Return the [X, Y] coordinate for the center point of the cell that contains the specified text.  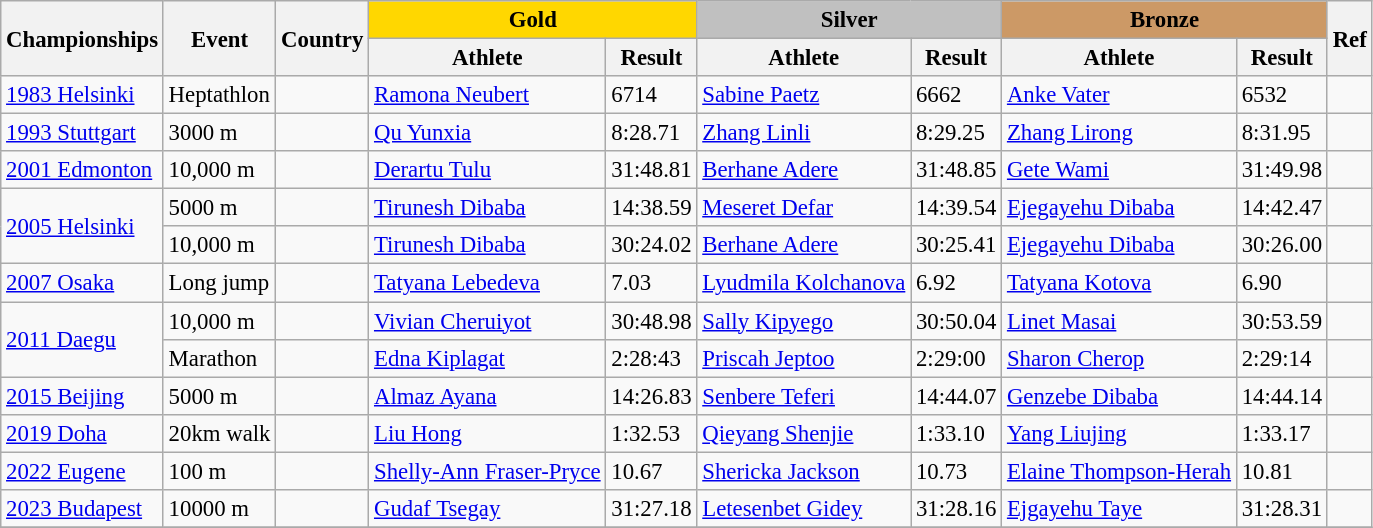
2007 Osaka [82, 283]
Elaine Thompson-Herah [1120, 471]
30:25.41 [956, 245]
Almaz Ayana [488, 396]
10000 m [219, 509]
2019 Doha [82, 433]
1:32.53 [652, 433]
Gete Wami [1120, 170]
30:48.98 [652, 321]
14:26.83 [652, 396]
Tatyana Kotova [1120, 283]
Vivian Cheruiyot [488, 321]
Zhang Lirong [1120, 133]
Letesenbet Gidey [804, 509]
6532 [1282, 95]
31:27.18 [652, 509]
2015 Beijing [82, 396]
1:33.17 [1282, 433]
1983 Helsinki [82, 95]
1993 Stuttgart [82, 133]
8:28.71 [652, 133]
31:48.81 [652, 170]
14:42.47 [1282, 208]
Genzebe Dibaba [1120, 396]
Liu Hong [488, 433]
Qu Yunxia [488, 133]
2023 Budapest [82, 509]
Event [219, 38]
7.03 [652, 283]
2022 Eugene [82, 471]
Sabine Paetz [804, 95]
Priscah Jeptoo [804, 358]
Championships [82, 38]
Gudaf Tsegay [488, 509]
2:29:00 [956, 358]
Bronze [1165, 20]
30:53.59 [1282, 321]
Shericka Jackson [804, 471]
100 m [219, 471]
1:33.10 [956, 433]
31:48.85 [956, 170]
Ejgayehu Taye [1120, 509]
Gold [533, 20]
2:28:43 [652, 358]
Anke Vater [1120, 95]
2:29:14 [1282, 358]
Sally Kipyego [804, 321]
31:28.16 [956, 509]
Yang Liujing [1120, 433]
14:44.07 [956, 396]
Edna Kiplagat [488, 358]
Sharon Cherop [1120, 358]
14:44.14 [1282, 396]
Meseret Defar [804, 208]
30:50.04 [956, 321]
6.90 [1282, 283]
2001 Edmonton [82, 170]
Derartu Tulu [488, 170]
3000 m [219, 133]
2011 Daegu [82, 340]
Tatyana Lebedeva [488, 283]
2005 Helsinki [82, 226]
8:31.95 [1282, 133]
Shelly-Ann Fraser-Pryce [488, 471]
Long jump [219, 283]
Zhang Linli [804, 133]
30:26.00 [1282, 245]
Heptathlon [219, 95]
8:29.25 [956, 133]
Linet Masai [1120, 321]
Country [322, 38]
10.73 [956, 471]
6714 [652, 95]
14:39.54 [956, 208]
6662 [956, 95]
Silver [850, 20]
Ramona Neubert [488, 95]
20km walk [219, 433]
6.92 [956, 283]
Qieyang Shenjie [804, 433]
31:49.98 [1282, 170]
31:28.31 [1282, 509]
Lyudmila Kolchanova [804, 283]
10.81 [1282, 471]
Marathon [219, 358]
Senbere Teferi [804, 396]
30:24.02 [652, 245]
10.67 [652, 471]
Ref [1350, 38]
14:38.59 [652, 208]
